From the cell containing the given text, extract its center point as [x, y] coordinate. 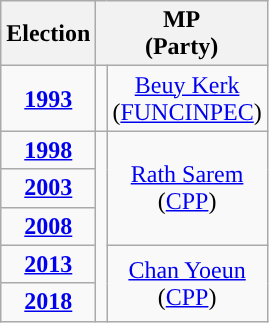
2003 [48, 188]
Chan Yoeun(CPP) [187, 283]
Rath Sarem(CPP) [187, 188]
Beuy Kerk(FUNCINPEC) [187, 98]
2018 [48, 302]
2013 [48, 264]
Election [48, 34]
MP(Party) [182, 34]
1998 [48, 150]
2008 [48, 226]
1993 [48, 98]
